Identify which cell holds the provided text, then report its [x, y] central coordinate. 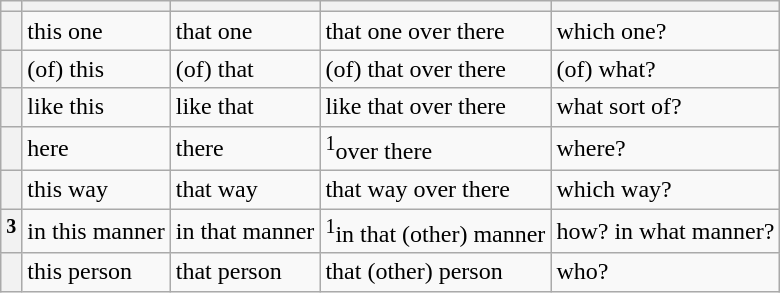
that (other) person [436, 272]
here [96, 148]
that one [245, 31]
in this manner [96, 232]
like this [96, 107]
3 [12, 232]
this person [96, 272]
which one? [666, 31]
this one [96, 31]
(of) what? [666, 69]
in that manner [245, 232]
like that over there [436, 107]
where? [666, 148]
that person [245, 272]
which way? [666, 190]
like that [245, 107]
1over there [436, 148]
this way [96, 190]
how? in what manner? [666, 232]
who? [666, 272]
(of) this [96, 69]
(of) that [245, 69]
1in that (other) manner [436, 232]
that one over there [436, 31]
(of) that over there [436, 69]
what sort of? [666, 107]
there [245, 148]
that way [245, 190]
that way over there [436, 190]
